Pinpoint the cell where the given text exists, returning its (X, Y) midpoint coordinate. 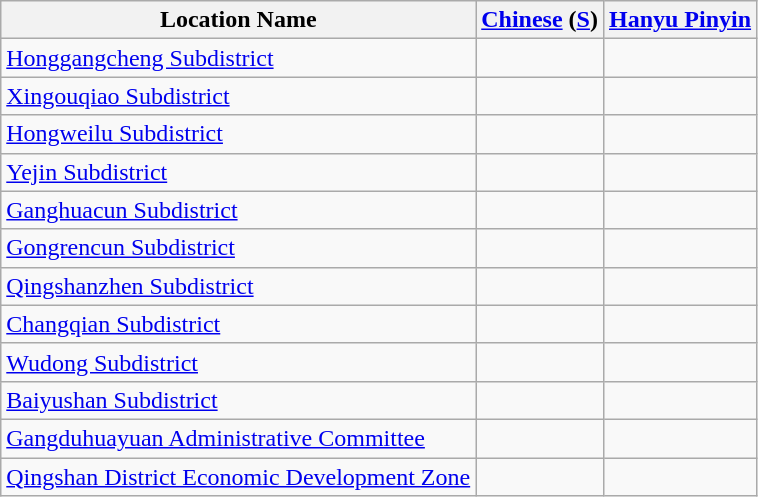
Hanyu Pinyin (680, 20)
Gangduhuayuan Administrative Committee (238, 438)
Honggangcheng Subdistrict (238, 58)
Yejin Subdistrict (238, 172)
Hongweilu Subdistrict (238, 134)
Xingouqiao Subdistrict (238, 96)
Baiyushan Subdistrict (238, 400)
Chinese (S) (540, 20)
Wudong Subdistrict (238, 362)
Location Name (238, 20)
Changqian Subdistrict (238, 324)
Ganghuacun Subdistrict (238, 210)
Qingshan District Economic Development Zone (238, 477)
Gongrencun Subdistrict (238, 248)
Qingshanzhen Subdistrict (238, 286)
